From the cell containing the given text, extract its center point as (X, Y) coordinate. 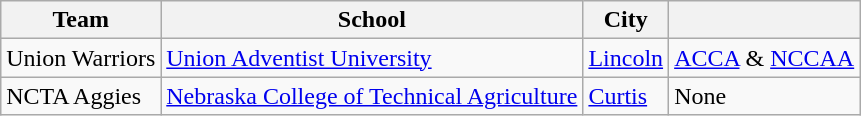
None (764, 96)
School (372, 20)
Curtis (626, 96)
Union Warriors (81, 58)
Lincoln (626, 58)
City (626, 20)
Union Adventist University (372, 58)
Nebraska College of Technical Agriculture (372, 96)
NCTA Aggies (81, 96)
Team (81, 20)
ACCA & NCCAA (764, 58)
